Search for the cell housing the specified text and yield its [X, Y] center coordinate. 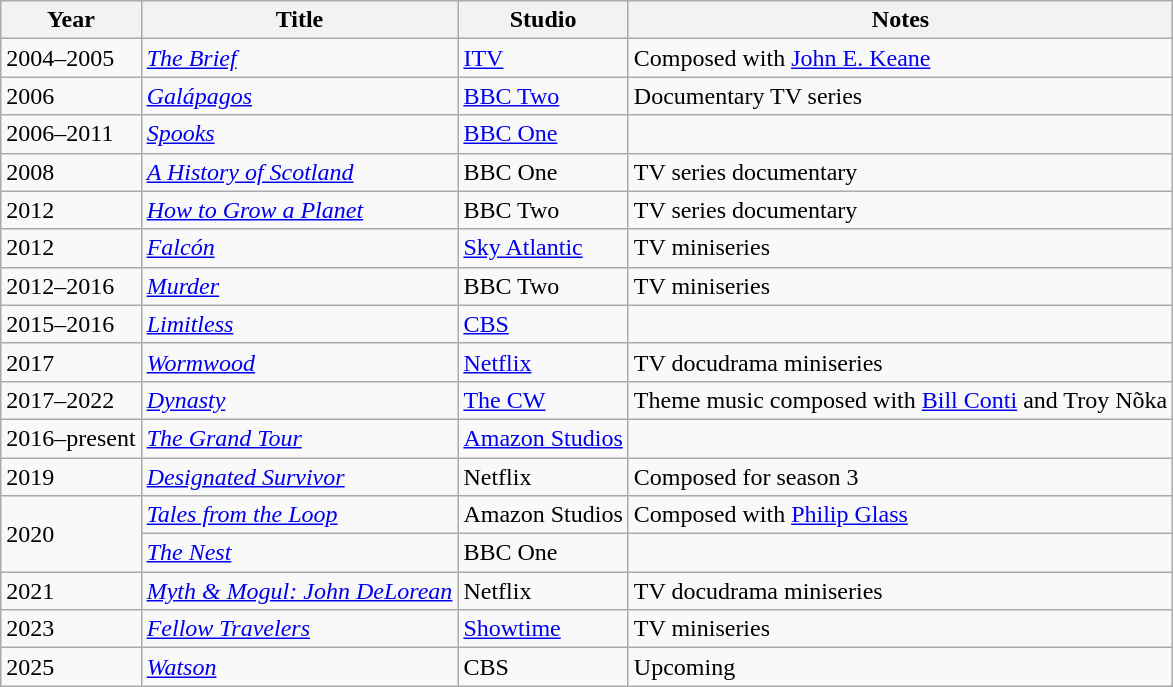
2016–present [71, 438]
2023 [71, 629]
2020 [71, 534]
2017 [71, 362]
Murder [300, 286]
A History of Scotland [300, 172]
Composed for season 3 [900, 477]
2006 [71, 96]
ITV [543, 58]
Galápagos [300, 96]
2006–2011 [71, 134]
Limitless [300, 324]
Year [71, 20]
2008 [71, 172]
Studio [543, 20]
2015–2016 [71, 324]
Showtime [543, 629]
How to Grow a Planet [300, 210]
Dynasty [300, 400]
Falcón [300, 248]
Wormwood [300, 362]
Theme music composed with Bill Conti and Troy Nõka [900, 400]
Tales from the Loop [300, 515]
The Nest [300, 553]
Upcoming [900, 667]
Sky Atlantic [543, 248]
Notes [900, 20]
Composed with John E. Keane [900, 58]
Title [300, 20]
Documentary TV series [900, 96]
2025 [71, 667]
Composed with Philip Glass [900, 515]
Designated Survivor [300, 477]
2019 [71, 477]
Fellow Travelers [300, 629]
2012–2016 [71, 286]
Myth & Mogul: John DeLorean [300, 591]
2004–2005 [71, 58]
Watson [300, 667]
The Grand Tour [300, 438]
The Brief [300, 58]
2021 [71, 591]
2017–2022 [71, 400]
The CW [543, 400]
Spooks [300, 134]
